Output the [X, Y] coordinate of the center of the cell containing the given text.  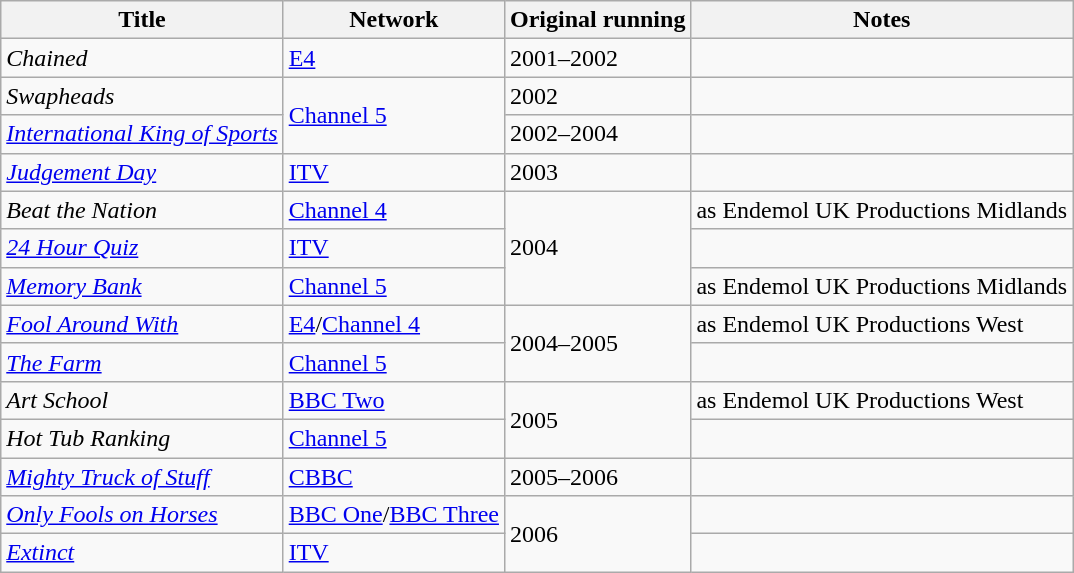
2005–2006 [597, 477]
BBC One/BBC Three [394, 515]
Swapheads [142, 96]
Beat the Nation [142, 210]
Notes [882, 20]
2006 [597, 534]
2005 [597, 419]
Mighty Truck of Stuff [142, 477]
Fool Around With [142, 324]
2001–2002 [597, 58]
E4 [394, 58]
International King of Sports [142, 134]
The Farm [142, 362]
CBBC [394, 477]
2002 [597, 96]
Chained [142, 58]
Memory Bank [142, 286]
2004–2005 [597, 343]
2004 [597, 248]
2003 [597, 172]
Title [142, 20]
Original running [597, 20]
2002–2004 [597, 134]
Hot Tub Ranking [142, 438]
Network [394, 20]
E4/Channel 4 [394, 324]
Only Fools on Horses [142, 515]
Extinct [142, 553]
24 Hour Quiz [142, 248]
Art School [142, 400]
Channel 4 [394, 210]
Judgement Day [142, 172]
BBC Two [394, 400]
